From the cell containing the given text, extract its center point as (X, Y) coordinate. 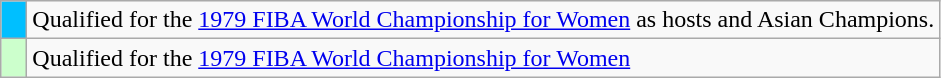
Qualified for the 1979 FIBA World Championship for Women (484, 58)
Qualified for the 1979 FIBA World Championship for Women as hosts and Asian Champions. (484, 20)
